Output the (x, y) coordinate of the center of the cell containing the given text.  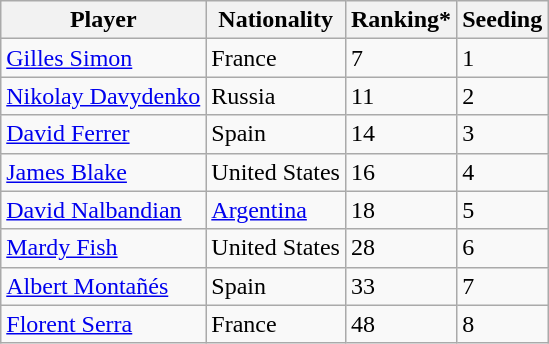
Argentina (276, 210)
33 (400, 286)
Player (104, 20)
11 (400, 96)
David Ferrer (104, 134)
14 (400, 134)
Russia (276, 96)
Seeding (502, 20)
16 (400, 172)
6 (502, 248)
Nikolay Davydenko (104, 96)
David Nalbandian (104, 210)
Nationality (276, 20)
4 (502, 172)
1 (502, 58)
2 (502, 96)
3 (502, 134)
5 (502, 210)
James Blake (104, 172)
Florent Serra (104, 324)
Gilles Simon (104, 58)
Ranking* (400, 20)
Mardy Fish (104, 248)
48 (400, 324)
18 (400, 210)
Albert Montañés (104, 286)
28 (400, 248)
8 (502, 324)
